Output the [X, Y] coordinate of the center of the cell containing the given text.  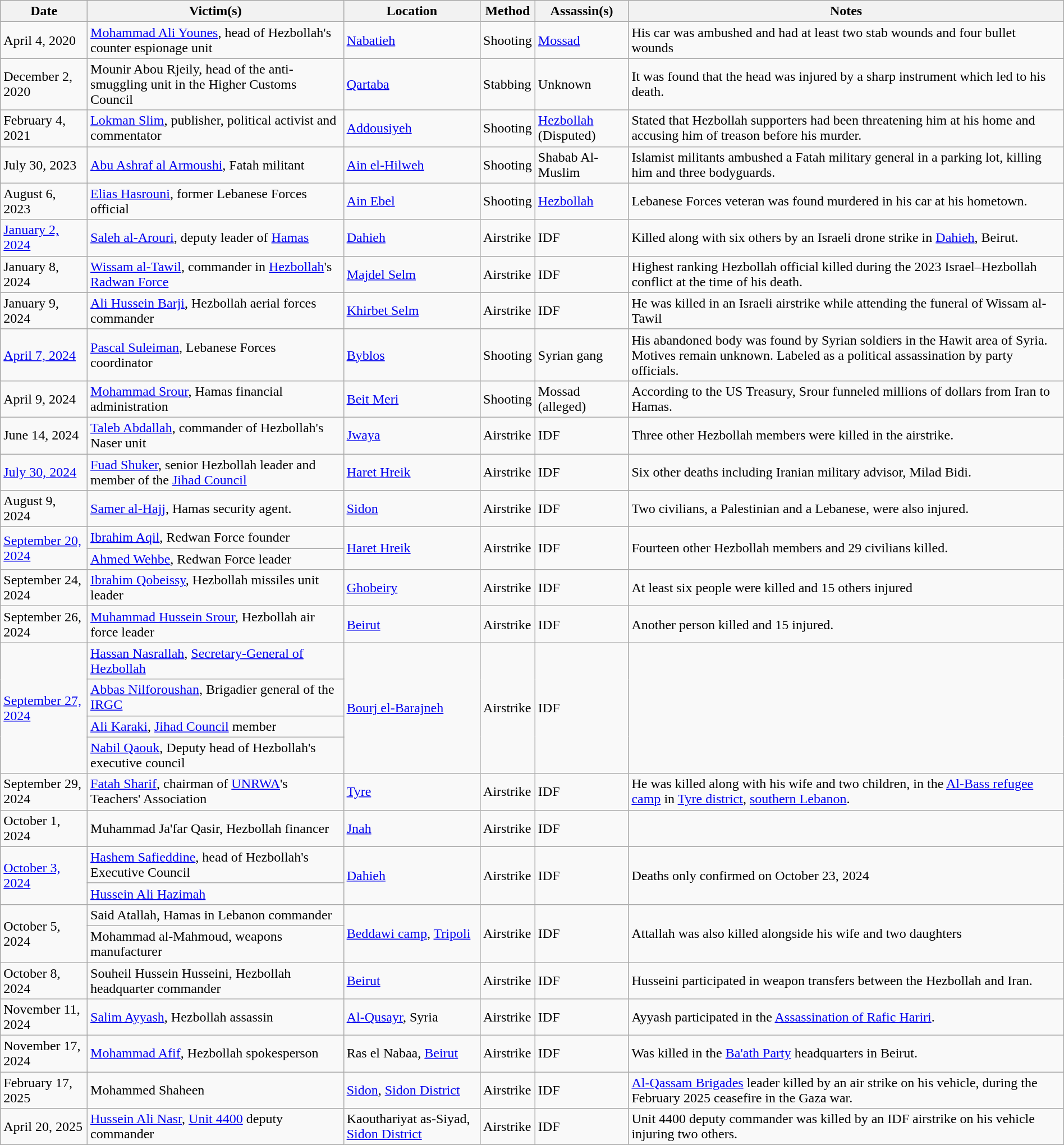
January 9, 2024 [44, 311]
Three other Hezbollah members were killed in the airstrike. [846, 436]
July 30, 2024 [44, 471]
Nabil Qaouk, Deputy head of Hezbollah's executive council [215, 755]
He was killed in an Israeli airstrike while attending the funeral of Wissam al-Tawil [846, 311]
It was found that the head was injured by a sharp instrument which led to his death. [846, 84]
Majdel Selm [412, 274]
Hezbollah (Disputed) [581, 128]
Al-Qassam Brigades leader killed by an air strike on his vehicle, during the February 2025 ceasefire in the Gaza war. [846, 1090]
Wissam al-Tawil, commander in Hezbollah's Radwan Force [215, 274]
Samer al-Hajj, Hamas security agent. [215, 509]
Pascal Suleiman, Lebanese Forces coordinator [215, 355]
Mohammed Shaheen [215, 1090]
Ibrahim Aqil, Redwan Force founder [215, 538]
April 9, 2024 [44, 399]
Shabab Al-Muslim [581, 165]
Killed along with six others by an Israeli drone strike in Dahieh, Beirut. [846, 238]
Was killed in the Ba'ath Party headquarters in Beirut. [846, 1054]
Lokman Slim, publisher, political activist and commentator [215, 128]
Qartaba [412, 84]
November 11, 2024 [44, 1017]
Fatah Sharif, chairman of UNRWA's Teachers' Association [215, 791]
Mohammad Srour, Hamas financial administration [215, 399]
Saleh al-Arouri, deputy leader of Hamas [215, 238]
Hashem Safieddine, head of Hezbollah's Executive Council [215, 864]
Al-Qusayr, Syria [412, 1017]
Hussein Ali Hazimah [215, 894]
June 14, 2024 [44, 436]
Tyre [412, 791]
Date [44, 11]
Location [412, 11]
Mohammad Ali Younes, head of Hezbollah's counter espionage unit [215, 40]
Souheil Hussein Husseini, Hezbollah headquarter commander [215, 980]
Highest ranking Hezbollah official killed during the 2023 Israel–Hezbollah conflict at the time of his death. [846, 274]
Hussein Ali Nasr, Unit 4400 deputy commander [215, 1127]
October 5, 2024 [44, 933]
Attallah was also killed alongside his wife and two daughters [846, 933]
September 27, 2024 [44, 708]
Jnah [412, 828]
Ghobeiry [412, 588]
Notes [846, 11]
Elias Hasrouni, former Lebanese Forces official [215, 201]
Nabatieh [412, 40]
Victim(s) [215, 11]
Husseini participated in weapon transfers between the Hezbollah and Iran. [846, 980]
Ahmed Wehbe, Redwan Force leader [215, 559]
Khirbet Selm [412, 311]
Mounir Abou Rjeily, head of the anti-smuggling unit in the Higher Customs Council [215, 84]
Hassan Nasrallah, Secretary-General of Hezbollah [215, 661]
Muhammad Hussein Srour, Hezbollah air force leader [215, 624]
Ali Hussein Barji, Hezbollah aerial forces commander [215, 311]
Ain el-Hilweh [412, 165]
December 2, 2020 [44, 84]
Method [508, 11]
Stated that Hezbollah supporters had been threatening him at his home and accusing him of treason before his murder. [846, 128]
April 20, 2025 [44, 1127]
Kaouthariyat as-Siyad, Sidon District [412, 1127]
Taleb Abdallah, commander of Hezbollah's Naser unit [215, 436]
October 1, 2024 [44, 828]
January 8, 2024 [44, 274]
July 30, 2023 [44, 165]
Stabbing [508, 84]
Hezbollah [581, 201]
Abu Ashraf al Armoushi, Fatah militant [215, 165]
Deaths only confirmed on October 23, 2024 [846, 876]
Jwaya [412, 436]
Unknown [581, 84]
Mohammad al-Mahmoud, weapons manufacturer [215, 944]
Islamist militants ambushed a Fatah military general in a parking lot, killing him and three bodyguards. [846, 165]
November 17, 2024 [44, 1054]
Ibrahim Qobeissy, Hezbollah missiles unit leader [215, 588]
Mossad (alleged) [581, 399]
Ayyash participated in the Assassination of Rafic Hariri. [846, 1017]
September 29, 2024 [44, 791]
Fuad Shuker, senior Hezbollah leader and member of the Jihad Council [215, 471]
Unit 4400 deputy commander was killed by an IDF airstrike on his vehicle injuring two others. [846, 1127]
August 6, 2023 [44, 201]
According to the US Treasury, Srour funneled millions of dollars from Iran to Hamas. [846, 399]
Lebanese Forces veteran was found murdered in his car at his hometown. [846, 201]
Mohammad Afif, Hezbollah spokesperson [215, 1054]
April 7, 2024 [44, 355]
Salim Ayyash, Hezbollah assassin [215, 1017]
October 3, 2024 [44, 876]
At least six people were killed and 15 others injured [846, 588]
His car was ambushed and had at least two stab wounds and four bullet wounds [846, 40]
Addousiyeh [412, 128]
Sidon [412, 509]
Abbas Nilforoushan, Brigadier general of the IRGC [215, 697]
Byblos [412, 355]
Another person killed and 15 injured. [846, 624]
September 20, 2024 [44, 548]
Ali Karaki, Jihad Council member [215, 726]
Assassin(s) [581, 11]
Six other deaths including Iranian military advisor, Milad Bidi. [846, 471]
Two civilians, a Palestinian and a Lebanese, were also injured. [846, 509]
Beit Meri [412, 399]
Said Atallah, Hamas in Lebanon commander [215, 915]
February 17, 2025 [44, 1090]
August 9, 2024 [44, 509]
February 4, 2021 [44, 128]
Ras el Nabaa, Beirut [412, 1054]
Ain Ebel [412, 201]
Syrian gang [581, 355]
Beddawi camp, Tripoli [412, 933]
Sidon, Sidon District [412, 1090]
September 24, 2024 [44, 588]
Fourteen other Hezbollah members and 29 civilians killed. [846, 548]
April 4, 2020 [44, 40]
Muhammad Ja'far Qasir, Hezbollah financer [215, 828]
September 26, 2024 [44, 624]
He was killed along with his wife and two children, in the Al-Bass refugee camp in Tyre district, southern Lebanon. [846, 791]
Mossad [581, 40]
October 8, 2024 [44, 980]
Bourj el-Barajneh [412, 708]
January 2, 2024 [44, 238]
